Determine the (X, Y) coordinate at the center of the cell enclosing the given text.  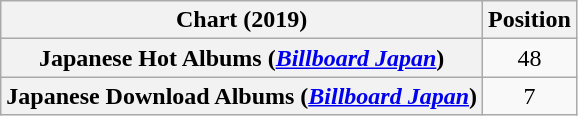
Position (530, 20)
Japanese Hot Albums (Billboard Japan) (242, 58)
48 (530, 58)
7 (530, 96)
Chart (2019) (242, 20)
Japanese Download Albums (Billboard Japan) (242, 96)
